Provide the (X, Y) coordinate of the cell's center where the given text is located.  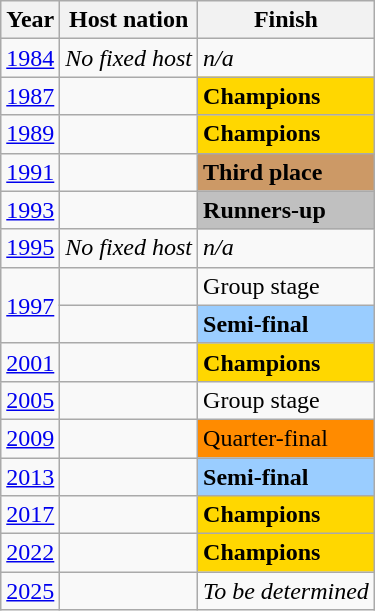
2022 (30, 553)
Host nation (129, 20)
1984 (30, 58)
Runners-up (286, 210)
2013 (30, 477)
Finish (286, 20)
2025 (30, 591)
2001 (30, 362)
2005 (30, 400)
2009 (30, 438)
2017 (30, 515)
1989 (30, 134)
1997 (30, 305)
1987 (30, 96)
Quarter-final (286, 438)
1991 (30, 172)
1993 (30, 210)
To be determined (286, 591)
Year (30, 20)
Third place (286, 172)
1995 (30, 248)
